Search for the cell housing the specified text and yield its (X, Y) center coordinate. 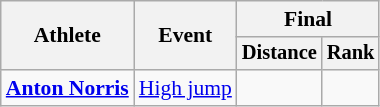
Athlete (68, 36)
Distance (280, 54)
Final (308, 19)
Event (186, 36)
High jump (186, 88)
Anton Norris (68, 88)
Rank (351, 54)
